Find where the given text appears and provide that cell's center as (X, Y) coordinate. 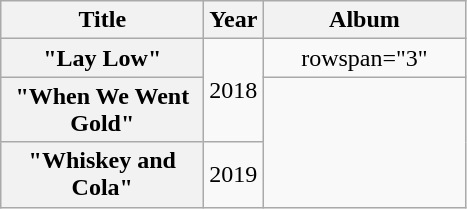
Album (364, 20)
"Lay Low" (102, 58)
2018 (234, 90)
"When We Went Gold" (102, 110)
rowspan="3" (364, 58)
Year (234, 20)
Title (102, 20)
2019 (234, 174)
"Whiskey and Cola" (102, 174)
